Output the [x, y] coordinate of the center of the cell containing the given text.  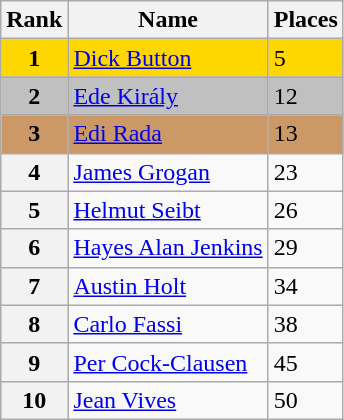
Ede Király [168, 96]
6 [34, 248]
Carlo Fassi [168, 324]
7 [34, 286]
Hayes Alan Jenkins [168, 248]
23 [306, 172]
Name [168, 20]
29 [306, 248]
34 [306, 286]
Places [306, 20]
9 [34, 362]
13 [306, 134]
3 [34, 134]
2 [34, 96]
Per Cock-Clausen [168, 362]
12 [306, 96]
Rank [34, 20]
50 [306, 400]
Dick Button [168, 58]
8 [34, 324]
1 [34, 58]
Austin Holt [168, 286]
26 [306, 210]
4 [34, 172]
45 [306, 362]
38 [306, 324]
Jean Vives [168, 400]
10 [34, 400]
Helmut Seibt [168, 210]
Edi Rada [168, 134]
James Grogan [168, 172]
